Provide the [X, Y] coordinate of the cell's center where the given text is located.  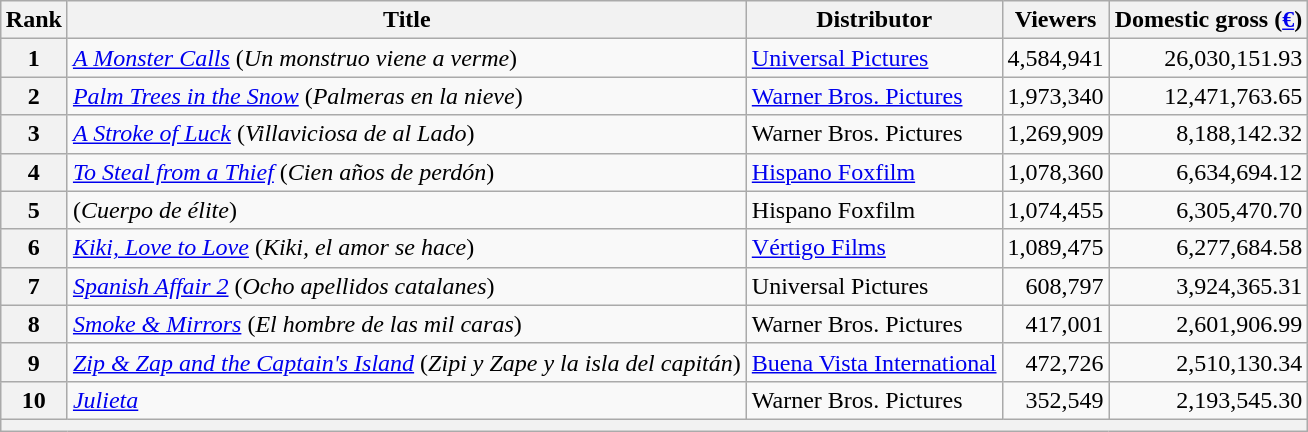
12,471,763.65 [1208, 96]
26,030,151.93 [1208, 58]
2,193,545.30 [1208, 400]
Smoke & Mirrors (El hombre de las mil caras) [406, 324]
1,078,360 [1056, 172]
A Monster Calls (Un monstruo viene a verme) [406, 58]
608,797 [1056, 286]
8,188,142.32 [1208, 134]
5 [34, 210]
Domestic gross (€) [1208, 20]
1,973,340 [1056, 96]
1,074,455 [1056, 210]
8 [34, 324]
3 [34, 134]
1,269,909 [1056, 134]
A Stroke of Luck (Villaviciosa de al Lado) [406, 134]
Spanish Affair 2 (Ocho apellidos catalanes) [406, 286]
(Cuerpo de élite) [406, 210]
4 [34, 172]
417,001 [1056, 324]
3,924,365.31 [1208, 286]
2 [34, 96]
2,601,906.99 [1208, 324]
6 [34, 248]
6,305,470.70 [1208, 210]
472,726 [1056, 362]
Julieta [406, 400]
1 [34, 58]
Palm Trees in the Snow (Palmeras en la nieve) [406, 96]
6,277,684.58 [1208, 248]
10 [34, 400]
1,089,475 [1056, 248]
Kiki, Love to Love (Kiki, el amor se hace) [406, 248]
Buena Vista International [874, 362]
Zip & Zap and the Captain's Island (Zipi y Zape y la isla del capitán) [406, 362]
4,584,941 [1056, 58]
352,549 [1056, 400]
To Steal from a Thief (Cien años de perdón) [406, 172]
Vértigo Films [874, 248]
Title [406, 20]
6,634,694.12 [1208, 172]
7 [34, 286]
Distributor [874, 20]
2,510,130.34 [1208, 362]
9 [34, 362]
Viewers [1056, 20]
Rank [34, 20]
